For the text-containing cell, return its midpoint in [X, Y] coordinate format. 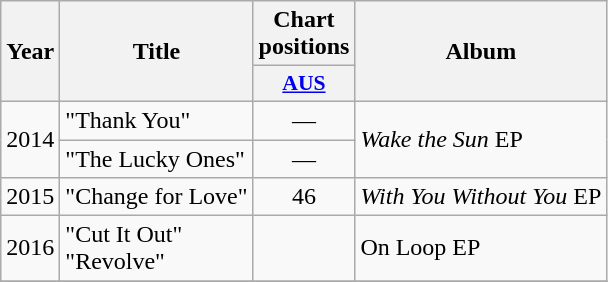
"Change for Love" [156, 197]
AUS [304, 84]
Title [156, 52]
Chart positions [304, 34]
On Loop EP [481, 248]
2014 [30, 139]
"The Lucky Ones" [156, 159]
With You Without You EP [481, 197]
Album [481, 52]
"Cut It Out""Revolve" [156, 248]
2016 [30, 248]
Year [30, 52]
Wake the Sun EP [481, 139]
"Thank You" [156, 120]
2015 [30, 197]
46 [304, 197]
